Search for the cell housing the specified text and yield its (x, y) center coordinate. 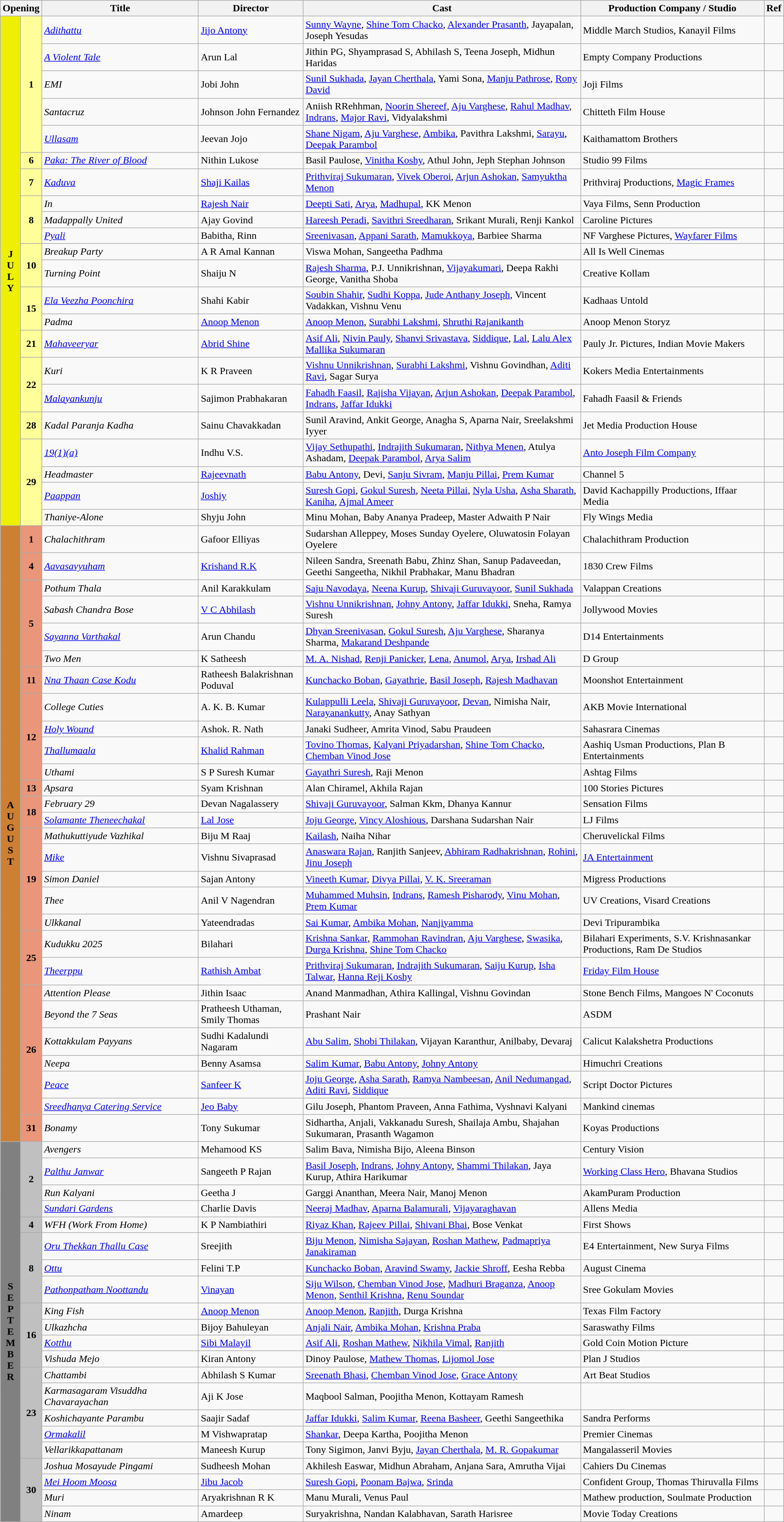
Deepti Sati, Arya, Madhupal, KK Menon (442, 204)
19(1)(a) (120, 452)
Ajay Govind (251, 220)
Breakup Party (120, 251)
Sayanna Varthakal (120, 637)
Babu Antony, Devi, Sanju Sivram, Manju Pillai, Prem Kumar (442, 474)
Shankar, Deepa Kartha, Poojitha Menon (442, 1434)
Suresh Gopi, Poonam Bajwa, Srinda (442, 1482)
Theerppu (120, 971)
Shaji Kailas (251, 182)
Jollywood Movies (673, 609)
Shahi Kabir (251, 301)
Sree Gokulam Movies (673, 1289)
Jeo Baby (251, 1106)
Arun Chandu (251, 637)
Beyond the 7 Seas (120, 1015)
Anoop Menon, Surabhi Lakshmi, Shruthi Rajanikanth (442, 322)
Felini T.P (251, 1268)
David Kachappilly Productions, Iffaar Media (673, 496)
WFH (Work From Home) (120, 1225)
Joji Films (673, 85)
Salim Bava, Nimisha Bijo, Aleena Binson (442, 1150)
Sudarshan Alleppey, Moses Sunday Oyelere, Oluwatosin Folayan Oyelere (442, 539)
Jijo Antony (251, 30)
Opening (21, 8)
M. A. Nishad, Renji Panicker, Lena, Anumol, Arya, Irshad Ali (442, 658)
Padma (120, 322)
Turning Point (120, 273)
28 (31, 426)
Joshua Mosayude Pingami (120, 1466)
22 (31, 385)
Confident Group, Thomas Thiruvalla Films (673, 1482)
A Violent Tale (120, 57)
Muhammed Muhsin, Indrans, Ramesh Pisharody, Vinu Mohan, Prem Kumar (442, 901)
Suryakrishna, Nandan Kalabhavan, Sarath Harisree (442, 1514)
NF Varghese Pictures, Wayfarer Films (673, 235)
February 29 (120, 804)
Fahadh Faasil, Rajisha Vijayan, Arjun Ashokan, Deepak Parambol, Indrans, Jaffar Idukki (442, 398)
Alan Chiramel, Akhila Rajan (442, 788)
Benny Asamsa (251, 1063)
Jobi John (251, 85)
Production Company / Studio (673, 8)
29 (31, 482)
Prashant Nair (442, 1015)
Rajesh Sharma, P.J. Unnikrishnan, Vijayakumari, Deepa Rakhi George, Vanitha Shoba (442, 273)
Adithattu (120, 30)
Johnson John Fernandez (251, 111)
Joshiy (251, 496)
Mehamood KS (251, 1150)
Mangalasseril Movies (673, 1450)
K R Praveen (251, 371)
Bilahari Experiments, S.V. Krishnasankar Productions, Ram De Studios (673, 943)
A. K. B. Kumar (251, 707)
D Group (673, 658)
Rajesh Nair (251, 204)
S P Suresh Kumar (251, 772)
Ulkkanal (120, 922)
Arun Lal (251, 57)
Anto Joseph Film Company (673, 452)
Sajimon Prabhakaran (251, 398)
Chattambi (120, 1375)
Suresh Gopi, Gokul Suresh, Neeta Pillai, Nyla Usha, Asha Sharath, Kaniha, Ajmal Ameer (442, 496)
Saju Navodaya, Neena Kurup, Shivaji Guruvayoor, Sunil Sukhada (442, 588)
Middle March Studios, Kanayil Films (673, 30)
ASDM (673, 1015)
Aniish RRehhman, Noorin Shereef, Aju Varghese, Rahul Madhav, Indrans, Major Ravi, Vidyalakshmi (442, 111)
Pauly Jr. Pictures, Indian Movie Makers (673, 344)
College Cuties (120, 707)
Chalachithram Production (673, 539)
13 (31, 788)
Sunil Sukhada, Jayan Cherthala, Yami Sona, Manju Pathrose, Rony David (442, 85)
Tony Sukumar (251, 1128)
Cheruvelickal Films (673, 836)
Joju George, Asha Sarath, Ramya Nambeesan, Anil Nedumangad, Aditi Ravi, Siddique (442, 1085)
Studio 99 Films (673, 160)
Maqbool Salman, Poojitha Menon, Kottayam Ramesh (442, 1397)
Sudhi Kadalundi Nagaram (251, 1041)
K P Nambiathiri (251, 1225)
Indhu V.S. (251, 452)
AUGUST (11, 834)
Kulappulli Leela, Shivaji Guruvayoor, Devan, Nimisha Nair, Narayanankutty, Anay Sathyan (442, 707)
Aavasavyuham (120, 566)
Sajan Antony (251, 879)
Sreejith (251, 1246)
Amardeep (251, 1514)
2 (31, 1179)
Vishnu Sivaprasad (251, 857)
Paappan (120, 496)
LJ Films (673, 820)
Nithin Lukose (251, 160)
Basil Paulose, Vinitha Koshy, Athul John, Jeph Stephan Johnson (442, 160)
Avengers (120, 1150)
Kaithamattom Brothers (673, 139)
Pratheesh Uthaman, Smily Thomas (251, 1015)
18 (31, 812)
Dinoy Paulose, Mathew Thomas, Lijomol Jose (442, 1359)
Aashiq Usman Productions, Plan B Entertainments (673, 751)
Sudheesh Mohan (251, 1466)
Ullasam (120, 139)
Yateendradas (251, 922)
AkamPuram Production (673, 1193)
Manu Murali, Venus Paul (442, 1498)
Mahaveeryar (120, 344)
Geetha J (251, 1193)
Hareesh Peradi, Savithri Sreedharan, Srikant Murali, Renji Kankol (442, 220)
SEPTEMBER (11, 1331)
Minu Mohan, Baby Ananya Pradeep, Master Adwaith P Nair (442, 517)
Khalid Rahman (251, 751)
Kunchacko Boban, Aravind Swamy, Jackie Shroff, Eesha Rebba (442, 1268)
Sreedhanya Catering Service (120, 1106)
Attention Please (120, 992)
Garggi Ananthan, Meera Nair, Manoj Menon (442, 1193)
Allens Media (673, 1209)
Shaiju N (251, 273)
Vijay Sethupathi, Indrajith Sukumaran, Nithya Menen, Atulya Ashadam, Deepak Parambol, Arya Salim (442, 452)
Devan Nagalassery (251, 804)
31 (31, 1128)
Oru Thekkan Thallu Case (120, 1246)
Kottakkulam Payyans (120, 1041)
Title (120, 8)
Fahadh Faasil & Friends (673, 398)
Solamante Theneechakal (120, 820)
Shane Nigam, Aju Varghese, Ambika, Pavithra Lakshmi, Sarayu, Deepak Parambol (442, 139)
Caroline Pictures (673, 220)
Abrid Shine (251, 344)
Calicut Kalakshetra Productions (673, 1041)
Kailash, Naiha Nihar (442, 836)
V C Abhilash (251, 609)
Rajeevnath (251, 474)
Jeevan Jojo (251, 139)
Charlie Davis (251, 1209)
Sunil Aravind, Ankit George, Anagha S, Aparna Nair, Sreelakshmi Iyyer (442, 426)
Syam Krishnan (251, 788)
Ormakalil (120, 1434)
Shyju John (251, 517)
1830 Crew Films (673, 566)
Gold Coin Motion Picture (673, 1343)
Ulkazhcha (120, 1327)
Anand Manmadhan, Athira Kallingal, Vishnu Govindan (442, 992)
Friday Film House (673, 971)
Aji K Jose (251, 1397)
Valappan Creations (673, 588)
Nileen Sandra, Sreenath Babu, Zhinz Shan, Sanup Padaveedan, Geethi Sangeetha, Nikhil Prabhakar, Manu Bhadran (442, 566)
Salim Kumar, Babu Antony, Johny Antony (442, 1063)
Thallumaala (120, 751)
Apsara (120, 788)
Bijoy Bahuleyan (251, 1327)
Anoop Menon Storyz (673, 322)
Sunny Wayne, Shine Tom Chacko, Alexander Prasanth, Jayapalan, Joseph Yesudas (442, 30)
100 Stories Pictures (673, 788)
11 (31, 680)
Vishnu Unnikrishnan, Surabhi Lakshmi, Vishnu Govindhan, Aditi Ravi, Sagar Surya (442, 371)
Vellarikkapattanam (120, 1450)
Uthami (120, 772)
Muri (120, 1498)
Texas Film Factory (673, 1311)
Vishnu Unnikrishnan, Johny Antony, Jaffar Idukki, Sneha, Ramya Suresh (442, 609)
Chalachithram (120, 539)
First Shows (673, 1225)
Pathonpatham Noottandu (120, 1289)
26 (31, 1049)
Migress Productions (673, 879)
Movie Today Creations (673, 1514)
Krishand R.K (251, 566)
Ashtag Films (673, 772)
Channel 5 (673, 474)
Bonamy (120, 1128)
JA Entertainment (673, 857)
Neepa (120, 1063)
Asif Ali, Nivin Pauly, Shanvi Srivastava, Siddique, Lal, Lalu Alex Mallika Sukumaran (442, 344)
Abu Salim, Shobi Thilakan, Vijayan Karanthur, Anilbaby, Devaraj (442, 1041)
Plan J Studios (673, 1359)
Sabash Chandra Bose (120, 609)
Kadal Paranja Kadha (120, 426)
Biju Menon, Nimisha Sajayan, Roshan Mathew, Padmapriya Janakiraman (442, 1246)
Premier Cinemas (673, 1434)
Prithviraj Productions, Magic Frames (673, 182)
Sainu Chavakkadan (251, 426)
Asif Ali, Roshan Mathew, Nikhila Vimal, Ranjith (442, 1343)
Vishuda Mejo (120, 1359)
Biju M Raaj (251, 836)
30 (31, 1490)
7 (31, 182)
Simon Daniel (120, 879)
Ninam (120, 1514)
Sahasrara Cinemas (673, 729)
Madappally United (120, 220)
Sreenivasan, Appani Sarath, Mamukkoya, Barbiee Sharma (442, 235)
Sreenath Bhasi, Chemban Vinod Jose, Grace Antony (442, 1375)
Sanfeer K (251, 1085)
AKB Movie International (673, 707)
Fly Wings Media (673, 517)
Headmaster (120, 474)
Empty Company Productions (673, 57)
Sangeeth P Rajan (251, 1171)
Joju George, Vincy Aloshious, Darshana Sudarshan Nair (442, 820)
10 (31, 265)
Run Kalyani (120, 1193)
Vaya Films, Senn Production (673, 204)
Script Doctor Pictures (673, 1085)
Himuchri Creations (673, 1063)
Krishna Sankar, Rammohan Ravindran, Aju Varghese, Swasika, Durga Krishna, Shine Tom Chacko (442, 943)
Kudukku 2025 (120, 943)
Two Men (120, 658)
16 (31, 1335)
Viswa Mohan, Sangeetha Padhma (442, 251)
Saraswathy Films (673, 1327)
Ratheesh Balakrishnan Poduval (251, 680)
12 (31, 737)
Cast (442, 8)
Jithin Isaac (251, 992)
JULY (11, 271)
Jibu Jacob (251, 1482)
Prithviraj Sukumaran, Indrajith Sukumaran, Saiju Kurup, Isha Talwar, Hanna Reji Koshy (442, 971)
Creative Kollam (673, 273)
Moonshot Entertainment (673, 680)
Stone Bench Films, Mangoes N' Coconuts (673, 992)
Jaffar Idukki, Salim Kumar, Reena Basheer, Geethi Sangeethika (442, 1418)
Kunchacko Boban, Gayathrie, Basil Joseph, Rajesh Madhavan (442, 680)
Kuri (120, 371)
Sundari Gardens (120, 1209)
E4 Entertainment, New Surya Films (673, 1246)
Kadhaas Untold (673, 301)
In (120, 204)
Riyaz Khan, Rajeev Pillai, Shivani Bhai, Bose Venkat (442, 1225)
Mathukuttiyude Vazhikal (120, 836)
Century Vision (673, 1150)
D14 Entertainments (673, 637)
Anjali Nair, Ambika Mohan, Krishna Praba (442, 1327)
Sidhartha, Anjali, Vakkanadu Suresh, Shailaja Ambu, Shajahan Sukumaran, Prasanth Wagamon (442, 1128)
Karmasagaram Visuddha Chavarayachan (120, 1397)
19 (31, 879)
Gayathri Suresh, Raji Menon (442, 772)
Ashok. R. Nath (251, 729)
Saajir Sadaf (251, 1418)
Thee (120, 901)
Chitteth Film House (673, 111)
Kaduva (120, 182)
Koshichayante Parambu (120, 1418)
Tony Sigimon, Janvi Byju, Jayan Cherthala, M. R. Gopakumar (442, 1450)
Basil Joseph, Indrans, Johny Antony, Shammi Thilakan, Jaya Kurup, Athira Harikumar (442, 1171)
Jithin PG, Shyamprasad S, Abhilash S, Teena Joseph, Midhun Haridas (442, 57)
All Is Well Cinemas (673, 251)
21 (31, 344)
Vinayan (251, 1289)
Devi Tripurambika (673, 922)
23 (31, 1413)
UV Creations, Visard Creations (673, 901)
Mathew production, Soulmate Production (673, 1498)
Akhilesh Easwar, Midhun Abraham, Anjana Sara, Amrutha Vijai (442, 1466)
Working Class Hero, Bhavana Studios (673, 1171)
Art Beat Studios (673, 1375)
Prithviraj Sukumaran, Vivek Oberoi, Arjun Ashokan, Samyuktha Menon (442, 182)
Maneesh Kurup (251, 1450)
5 (31, 623)
Rathish Ambat (251, 971)
Sandra Performs (673, 1418)
Paka: The River of Blood (120, 160)
Mankind cinemas (673, 1106)
6 (31, 160)
Sai Kumar, Ambika Mohan, Nanjiyamma (442, 922)
Babitha, Rinn (251, 235)
Pyali (120, 235)
Mei Hoom Moosa (120, 1482)
Anil Karakkulam (251, 588)
Kiran Antony (251, 1359)
15 (31, 308)
Siju Wilson, Chemban Vinod Jose, Madhuri Braganza, Anoop Menon, Senthil Krishna, Renu Soundar (442, 1289)
Ottu (120, 1268)
Kokers Media Entertainments (673, 371)
Nna Thaan Case Kodu (120, 680)
Sensation Films (673, 804)
Anoop Menon, Ranjith, Durga Krishna (442, 1311)
Aryakrishnan R K (251, 1498)
August Cinema (673, 1268)
Abhilash S Kumar (251, 1375)
Pothum Thala (120, 588)
A R Amal Kannan (251, 251)
Palthu Janwar (120, 1171)
Anaswara Rajan, Ranjith Sanjeev, Abhiram Radhakrishnan, Rohini, Jinu Joseph (442, 857)
Malayankunju (120, 398)
Mike (120, 857)
Shivaji Guruvayoor, Salman Kkm, Dhanya Kannur (442, 804)
Sibi Malayil (251, 1343)
Kotthu (120, 1343)
Bilahari (251, 943)
EMI (120, 85)
Lal Jose (251, 820)
25 (31, 957)
Ref (774, 8)
Neeraj Madhav, Aparna Balamurali, Vijayaraghavan (442, 1209)
Cahiers Du Cinemas (673, 1466)
Dhyan Sreenivasan, Gokul Suresh, Aju Varghese, Sharanya Sharma, Makarand Deshpande (442, 637)
Vineeth Kumar, Divya Pillai, V. K. Sreeraman (442, 879)
Thaniye-Alone (120, 517)
King Fish (120, 1311)
Holy Wound (120, 729)
M Vishwapratap (251, 1434)
Director (251, 8)
Gafoor Elliyas (251, 539)
K Satheesh (251, 658)
Tovino Thomas, Kalyani Priyadarshan, Shine Tom Chacko, Chemban Vinod Jose (442, 751)
Peace (120, 1085)
Ela Veezha Poonchira (120, 301)
Jet Media Production House (673, 426)
Koyas Productions (673, 1128)
Janaki Sudheer, Amrita Vinod, Sabu Praudeen (442, 729)
Soubin Shahir, Sudhi Koppa, Jude Anthany Joseph, Vincent Vadakkan, Vishnu Venu (442, 301)
Anil V Nagendran (251, 901)
Santacruz (120, 111)
Gilu Joseph, Phantom Praveen, Anna Fathima, Vyshnavi Kalyani (442, 1106)
